Locate the cell with the specified text and output its (x, y) center coordinate. 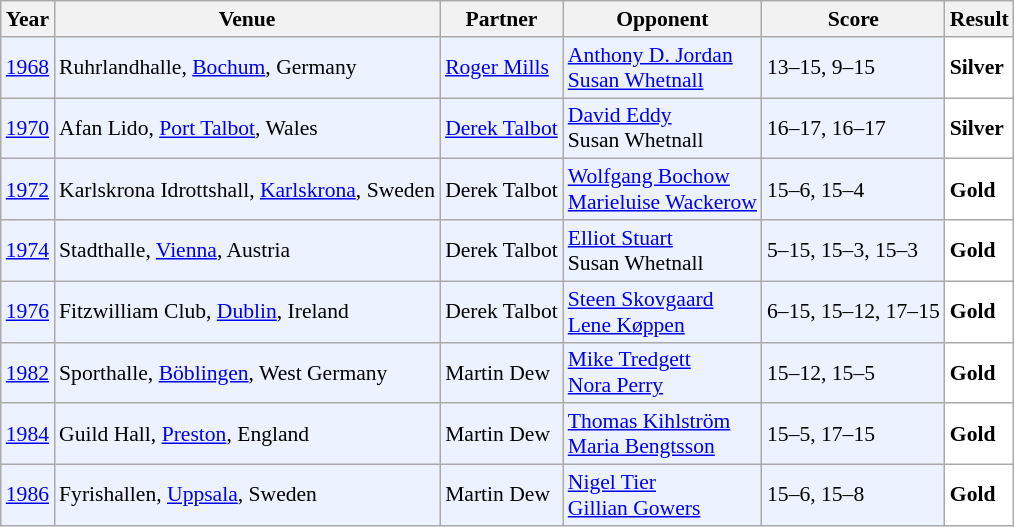
Fyrishallen, Uppsala, Sweden (247, 496)
Nigel Tier Gillian Gowers (662, 496)
Thomas Kihlström Maria Bengtsson (662, 434)
15–5, 17–15 (854, 434)
Afan Lido, Port Talbot, Wales (247, 128)
1976 (28, 312)
Venue (247, 19)
Steen Skovgaard Lene Køppen (662, 312)
Sporthalle, Böblingen, West Germany (247, 372)
15–6, 15–8 (854, 496)
Guild Hall, Preston, England (247, 434)
15–12, 15–5 (854, 372)
1972 (28, 190)
15–6, 15–4 (854, 190)
Anthony D. Jordan Susan Whetnall (662, 68)
5–15, 15–3, 15–3 (854, 250)
13–15, 9–15 (854, 68)
Mike Tredgett Nora Perry (662, 372)
Partner (502, 19)
16–17, 16–17 (854, 128)
1974 (28, 250)
Karlskrona Idrottshall, Karlskrona, Sweden (247, 190)
David Eddy Susan Whetnall (662, 128)
1982 (28, 372)
Result (980, 19)
6–15, 15–12, 17–15 (854, 312)
Year (28, 19)
Fitzwilliam Club, Dublin, Ireland (247, 312)
1986 (28, 496)
Opponent (662, 19)
Ruhrlandhalle, Bochum, Germany (247, 68)
Roger Mills (502, 68)
Stadthalle, Vienna, Austria (247, 250)
Score (854, 19)
Elliot Stuart Susan Whetnall (662, 250)
1984 (28, 434)
1968 (28, 68)
Wolfgang Bochow Marieluise Wackerow (662, 190)
1970 (28, 128)
